Extract the [x, y] coordinate from the center of the cell holding the provided text.  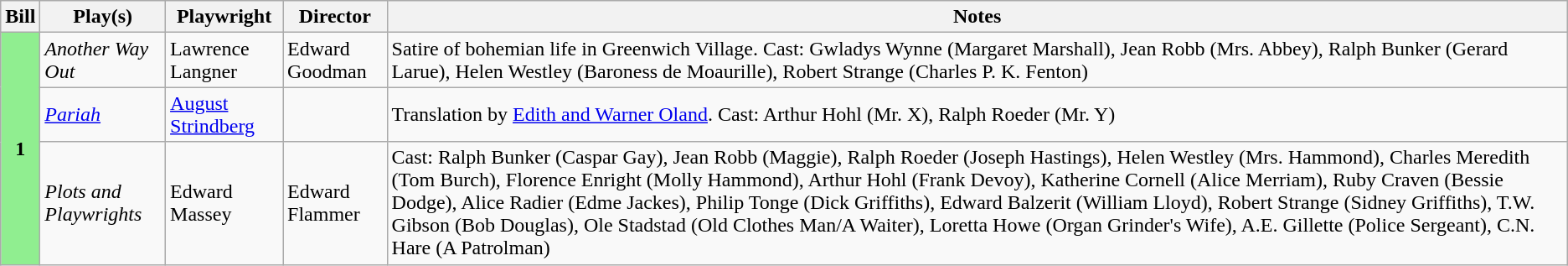
Edward Goodman [335, 60]
August Strindberg [224, 114]
Edward Flammer [335, 203]
Playwright [224, 17]
Notes [977, 17]
Pariah [103, 114]
Plots and Playwrights [103, 203]
Another Way Out [103, 60]
Bill [20, 17]
Edward Massey [224, 203]
Director [335, 17]
Translation by Edith and Warner Oland. Cast: Arthur Hohl (Mr. X), Ralph Roeder (Mr. Y) [977, 114]
Lawrence Langner [224, 60]
1 [20, 149]
Play(s) [103, 17]
